Scan for the cell matching the given text and deliver its [x, y] coordinate at center. 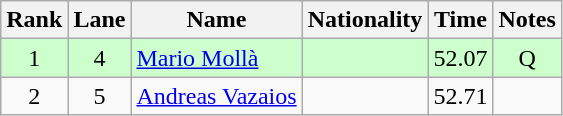
Lane [100, 20]
5 [100, 96]
Nationality [365, 20]
Name [216, 20]
1 [34, 58]
2 [34, 96]
Mario Mollà [216, 58]
Notes [527, 20]
Rank [34, 20]
52.07 [460, 58]
Time [460, 20]
52.71 [460, 96]
4 [100, 58]
Q [527, 58]
Andreas Vazaios [216, 96]
